From the cell containing the given text, extract its center point as (x, y) coordinate. 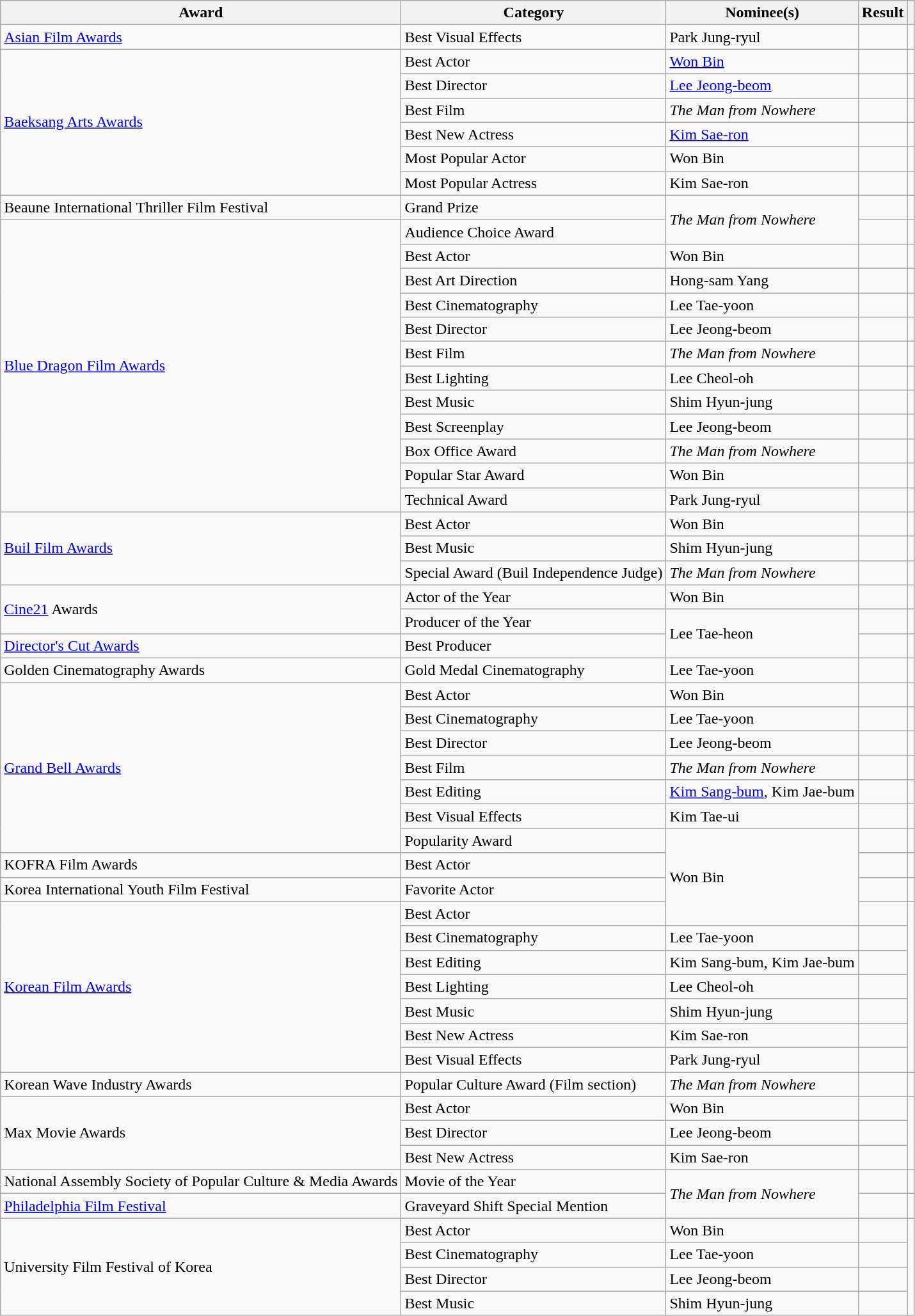
Kim Tae-ui (762, 816)
Popular Star Award (534, 475)
Baeksang Arts Awards (201, 122)
Buil Film Awards (201, 548)
Best Screenplay (534, 427)
Director's Cut Awards (201, 646)
Actor of the Year (534, 597)
Korea International Youth Film Festival (201, 889)
Graveyard Shift Special Mention (534, 1206)
Most Popular Actor (534, 159)
Result (882, 13)
Beaune International Thriller Film Festival (201, 207)
Movie of the Year (534, 1182)
Hong-sam Yang (762, 280)
Lee Tae-heon (762, 633)
Philadelphia Film Festival (201, 1206)
Max Movie Awards (201, 1133)
Grand Bell Awards (201, 767)
Best Producer (534, 646)
Most Popular Actress (534, 183)
Award (201, 13)
Audience Choice Award (534, 232)
Korean Film Awards (201, 987)
Golden Cinematography Awards (201, 670)
Popular Culture Award (Film section) (534, 1084)
Box Office Award (534, 451)
Best Art Direction (534, 280)
Favorite Actor (534, 889)
University Film Festival of Korea (201, 1267)
Nominee(s) (762, 13)
Producer of the Year (534, 621)
Category (534, 13)
National Assembly Society of Popular Culture & Media Awards (201, 1182)
Technical Award (534, 500)
KOFRA Film Awards (201, 865)
Special Award (Buil Independence Judge) (534, 573)
Asian Film Awards (201, 37)
Korean Wave Industry Awards (201, 1084)
Popularity Award (534, 841)
Grand Prize (534, 207)
Cine21 Awards (201, 609)
Gold Medal Cinematography (534, 670)
Blue Dragon Film Awards (201, 366)
